Extract the (X, Y) coordinate from the center of the cell holding the provided text.  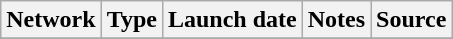
Type (132, 20)
Network (51, 20)
Launch date (232, 20)
Source (412, 20)
Notes (336, 20)
